Pinpoint the cell where the given text exists, returning its [x, y] midpoint coordinate. 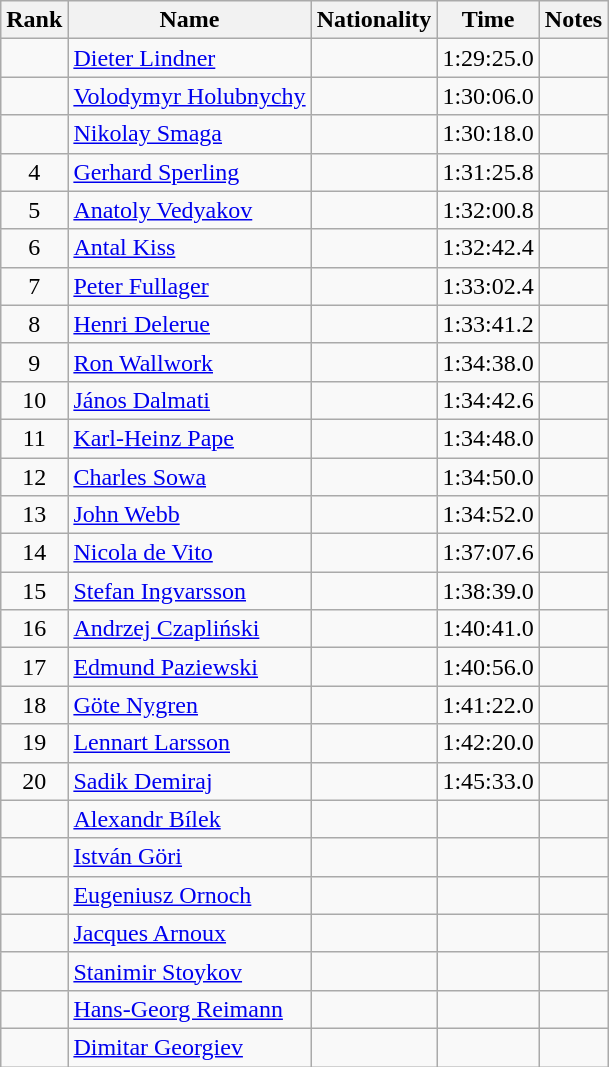
4 [34, 172]
13 [34, 515]
Anatoly Vedyakov [190, 210]
7 [34, 286]
20 [34, 781]
Gerhard Sperling [190, 172]
John Webb [190, 515]
Göte Nygren [190, 705]
1:42:20.0 [488, 743]
9 [34, 362]
István Göri [190, 857]
Nationality [374, 20]
Henri Delerue [190, 324]
17 [34, 667]
Sadik Demiraj [190, 781]
Charles Sowa [190, 477]
1:34:48.0 [488, 438]
1:34:38.0 [488, 362]
Eugeniusz Ornoch [190, 895]
1:34:42.6 [488, 400]
10 [34, 400]
5 [34, 210]
6 [34, 248]
Ron Wallwork [190, 362]
1:41:22.0 [488, 705]
1:31:25.8 [488, 172]
15 [34, 591]
Dimitar Georgiev [190, 1047]
Nikolay Smaga [190, 134]
1:30:18.0 [488, 134]
Name [190, 20]
Notes [573, 20]
1:45:33.0 [488, 781]
Edmund Paziewski [190, 667]
8 [34, 324]
Lennart Larsson [190, 743]
Hans-Georg Reimann [190, 1009]
11 [34, 438]
1:32:42.4 [488, 248]
Time [488, 20]
Alexandr Bílek [190, 819]
Nicola de Vito [190, 553]
18 [34, 705]
Karl-Heinz Pape [190, 438]
Jacques Arnoux [190, 933]
1:32:00.8 [488, 210]
1:29:25.0 [488, 58]
Peter Fullager [190, 286]
Stanimir Stoykov [190, 971]
János Dalmati [190, 400]
1:38:39.0 [488, 591]
1:34:50.0 [488, 477]
Dieter Lindner [190, 58]
12 [34, 477]
Rank [34, 20]
14 [34, 553]
Volodymyr Holubnychy [190, 96]
19 [34, 743]
1:37:07.6 [488, 553]
Antal Kiss [190, 248]
Stefan Ingvarsson [190, 591]
1:40:41.0 [488, 629]
16 [34, 629]
1:33:41.2 [488, 324]
Andrzej Czapliński [190, 629]
1:33:02.4 [488, 286]
1:40:56.0 [488, 667]
1:30:06.0 [488, 96]
1:34:52.0 [488, 515]
